Capture the cell that displays the provided text and extract its [X, Y] central coordinate. 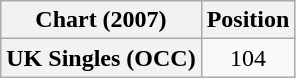
Position [248, 20]
Chart (2007) [101, 20]
104 [248, 58]
UK Singles (OCC) [101, 58]
